Detect which cell encompasses the target text, then output its [x, y] center coordinate. 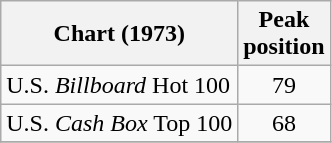
Peakposition [284, 34]
68 [284, 123]
Chart (1973) [120, 34]
U.S. Billboard Hot 100 [120, 85]
U.S. Cash Box Top 100 [120, 123]
79 [284, 85]
